Pinpoint the cell where the given text exists, returning its [X, Y] midpoint coordinate. 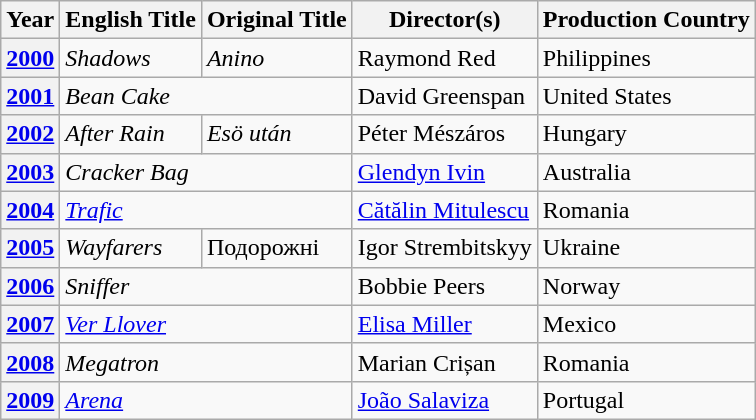
English Title [131, 20]
Norway [646, 286]
Trafic [206, 210]
2000 [30, 58]
Bobbie Peers [444, 286]
Arena [206, 400]
Glendyn Ivin [444, 172]
Bean Cake [206, 96]
Cracker Bag [206, 172]
2009 [30, 400]
Cătălin Mitulescu [444, 210]
2005 [30, 248]
Year [30, 20]
Anino [276, 58]
2006 [30, 286]
Hungary [646, 134]
2004 [30, 210]
Director(s) [444, 20]
Raymond Red [444, 58]
João Salaviza [444, 400]
After Rain [131, 134]
Péter Mészáros [444, 134]
Igor Strembitskyy [444, 248]
2008 [30, 362]
Philippines [646, 58]
Marian Crișan [444, 362]
Wayfarers [131, 248]
Подорожні [276, 248]
Original Title [276, 20]
2003 [30, 172]
Ukraine [646, 248]
Ver Llover [206, 324]
United States [646, 96]
Shadows [131, 58]
2001 [30, 96]
Portugal [646, 400]
Mexico [646, 324]
Sniffer [206, 286]
David Greenspan [444, 96]
2002 [30, 134]
Elisa Miller [444, 324]
Megatron [206, 362]
Esö után [276, 134]
Production Country [646, 20]
Australia [646, 172]
2007 [30, 324]
